For the text-containing cell, return its midpoint in (x, y) coordinate format. 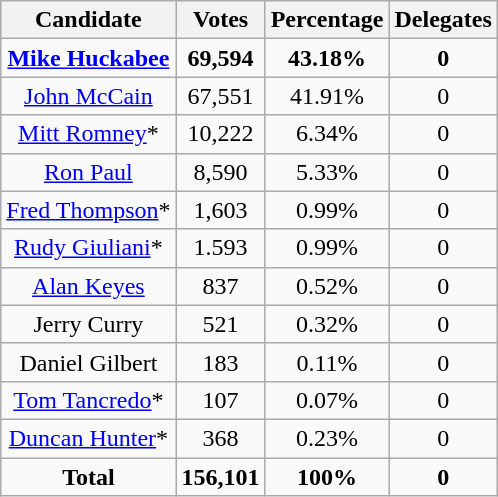
0.23% (327, 438)
69,594 (220, 58)
Votes (220, 20)
6.34% (327, 134)
John McCain (88, 96)
1.593 (220, 248)
0.32% (327, 324)
Mike Huckabee (88, 58)
Mitt Romney* (88, 134)
5.33% (327, 172)
Total (88, 477)
0.07% (327, 400)
Ron Paul (88, 172)
Duncan Hunter* (88, 438)
Rudy Giuliani* (88, 248)
Tom Tancredo* (88, 400)
368 (220, 438)
100% (327, 477)
Jerry Curry (88, 324)
0.52% (327, 286)
Alan Keyes (88, 286)
0.11% (327, 362)
10,222 (220, 134)
43.18% (327, 58)
Fred Thompson* (88, 210)
Daniel Gilbert (88, 362)
1,603 (220, 210)
837 (220, 286)
Percentage (327, 20)
Candidate (88, 20)
Delegates (443, 20)
156,101 (220, 477)
521 (220, 324)
67,551 (220, 96)
107 (220, 400)
183 (220, 362)
41.91% (327, 96)
8,590 (220, 172)
